Detect which cell encompasses the target text, then output its [X, Y] center coordinate. 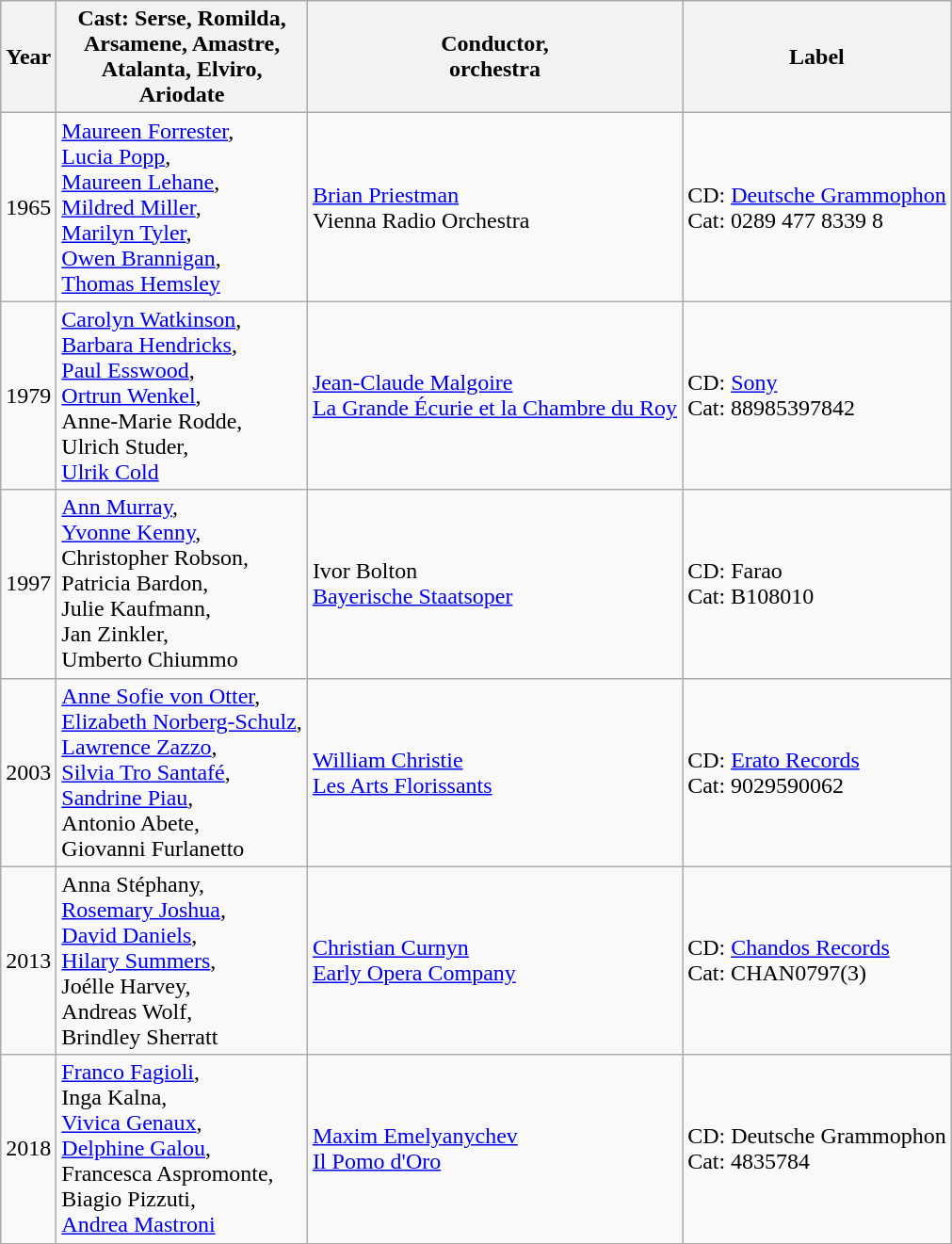
Brian PriestmanVienna Radio Orchestra [494, 207]
Anne Sofie von Otter,Elizabeth Norberg-Schulz,Lawrence Zazzo,Silvia Tro Santafé,Sandrine Piau,Antonio Abete,Giovanni Furlanetto [183, 772]
2003 [28, 772]
Label [817, 57]
CD: Erato RecordsCat: 9029590062 [817, 772]
CD: SonyCat: 88985397842 [817, 396]
Conductor,orchestra [494, 57]
Christian CurnynEarly Opera Company [494, 961]
2018 [28, 1149]
1965 [28, 207]
Anna Stéphany,Rosemary Joshua,David Daniels,Hilary Summers,Joélle Harvey,Andreas Wolf,Brindley Sherratt [183, 961]
William ChristieLes Arts Florissants [494, 772]
CD: Deutsche GrammophonCat: 4835784 [817, 1149]
CD: FaraoCat: B108010 [817, 584]
CD: Deutsche GrammophonCat: 0289 477 8339 8 [817, 207]
Franco Fagioli,Inga Kalna,Vivica Genaux,Delphine Galou,Francesca Aspromonte,Biagio Pizzuti,Andrea Mastroni [183, 1149]
Maureen Forrester,Lucia Popp,Maureen Lehane,Mildred Miller,Marilyn Tyler,Owen Brannigan,Thomas Hemsley [183, 207]
Ann Murray,Yvonne Kenny,Christopher Robson,Patricia Bardon,Julie Kaufmann,Jan Zinkler,Umberto Chiummo [183, 584]
Ivor BoltonBayerische Staatsoper [494, 584]
1997 [28, 584]
Cast: Serse, Romilda,Arsamene, Amastre,Atalanta, Elviro,Ariodate [183, 57]
2013 [28, 961]
Year [28, 57]
CD: Chandos RecordsCat: CHAN0797(3) [817, 961]
Jean-Claude MalgoireLa Grande Écurie et la Chambre du Roy [494, 396]
Carolyn Watkinson,Barbara Hendricks,Paul Esswood,Ortrun Wenkel,Anne-Marie Rodde,Ulrich Studer,Ulrik Cold [183, 396]
1979 [28, 396]
Maxim EmelyanychevIl Pomo d'Oro [494, 1149]
